Detect which cell encompasses the target text, then output its [x, y] center coordinate. 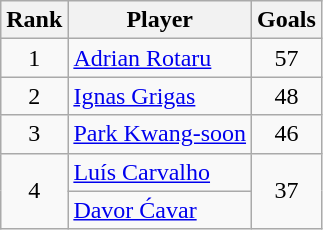
57 [287, 58]
Ignas Grigas [160, 96]
4 [34, 191]
Davor Ćavar [160, 210]
Rank [34, 20]
37 [287, 191]
1 [34, 58]
46 [287, 134]
3 [34, 134]
48 [287, 96]
Adrian Rotaru [160, 58]
Player [160, 20]
Goals [287, 20]
2 [34, 96]
Luís Carvalho [160, 172]
Park Kwang-soon [160, 134]
